Capture the cell that displays the provided text and extract its [X, Y] central coordinate. 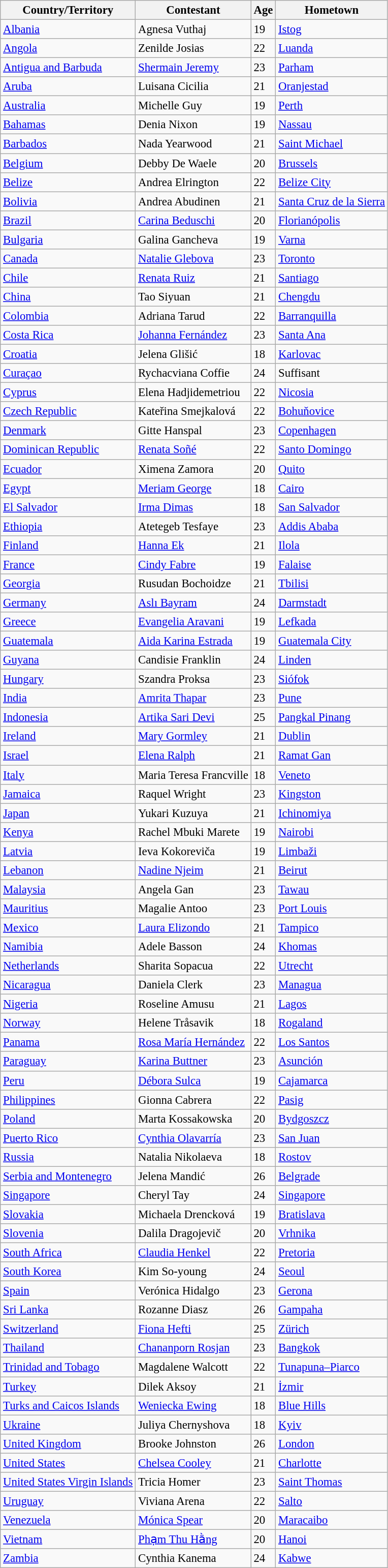
Ukraine [68, 1425]
Débora Sulca [193, 1080]
Varna [332, 239]
Santa Ana [332, 335]
Rozanne Diasz [193, 1310]
Pangkal Pinang [332, 717]
Yukari Kuzuya [193, 813]
Tampico [332, 927]
Candisie Franklin [193, 660]
Tricia Homer [193, 1482]
Phạm Thu Hằng [193, 1539]
Egypt [68, 488]
Mary Gormley [193, 737]
Nada Yearwood [193, 144]
Brooke Johnston [193, 1443]
Gionna Cabrera [193, 1100]
Netherlands [68, 966]
Daniela Clerk [193, 985]
Addis Ababa [332, 526]
Barbados [68, 144]
Guatemala [68, 641]
Laura Elizondo [193, 927]
Chengdu [332, 297]
Maracaibo [332, 1520]
Claudia Henkel [193, 1253]
Falaise [332, 564]
Sharita Sopacua [193, 966]
Venezuela [68, 1520]
Pasig [332, 1100]
Bangkok [332, 1348]
Nicaragua [68, 985]
Cajamarca [332, 1080]
Rogaland [332, 1023]
Veneto [332, 775]
San Salvador [332, 507]
Luanda [332, 48]
London [332, 1443]
Zambia [68, 1558]
Dublin [332, 737]
Verónica Hidalgo [193, 1291]
Hanna Ek [193, 546]
Barranquilla [332, 316]
Denia Nixon [193, 125]
Weniecka Ewing [193, 1405]
China [68, 297]
Tbilisi [332, 584]
Santa Cruz de la Sierra [332, 201]
Salto [332, 1501]
Rosa María Hernández [193, 1042]
Belize [68, 182]
Darmstadt [332, 602]
Nicosia [332, 393]
Beirut [332, 870]
Aslı Bayram [193, 602]
Ieva Kokoreviča [193, 851]
Pretoria [332, 1253]
Indonesia [68, 717]
Elena Hadjidemetriou [193, 393]
Contestant [193, 10]
Poland [68, 1119]
Natalie Glebova [193, 259]
Ireland [68, 737]
Cyprus [68, 393]
Vrhnika [332, 1233]
Johanna Fernández [193, 335]
Cindy Fabre [193, 564]
Chananporn Rosjan [193, 1348]
South Africa [68, 1253]
Tunapuna–Piarco [332, 1367]
Dominican Republic [68, 450]
Aruba [68, 86]
Port Louis [332, 909]
San Juan [332, 1138]
Nadine Njeim [193, 870]
Adriana Tarud [193, 316]
Bulgaria [68, 239]
Paraguay [68, 1062]
Andrea Abudinen [193, 201]
Denmark [68, 431]
Belize City [332, 182]
Luisana Cicilia [193, 86]
Kateřina Smejkalová [193, 411]
Bydgoszcz [332, 1119]
Linden [332, 660]
Georgia [68, 584]
Perth [332, 106]
Helene Tråsavik [193, 1023]
Panama [68, 1042]
Seoul [332, 1272]
Angela Gan [193, 889]
Cynthia Olavarría [193, 1138]
Galina Gancheva [193, 239]
Guatemala City [332, 641]
Blue Hills [332, 1405]
Greece [68, 622]
Parham [332, 68]
Amrita Thapar [193, 698]
Lebanon [68, 870]
Jamaica [68, 794]
Serbia and Montenegro [68, 1176]
Khomas [332, 947]
Rychacviana Coffie [193, 373]
Toronto [332, 259]
Jelena Glišić [193, 354]
United States Virgin Islands [68, 1482]
Renata Ruiz [193, 278]
Dalila Dragojevič [193, 1233]
Ximena Zamora [193, 469]
Mónica Spear [193, 1520]
Magdalene Walcott [193, 1367]
Florianópolis [332, 220]
Shermain Jeremy [193, 68]
Mexico [68, 927]
Namibia [68, 947]
Zürich [332, 1329]
Switzerland [68, 1329]
İzmir [332, 1386]
United States [68, 1463]
Raquel Wright [193, 794]
Germany [68, 602]
Marta Kossakowska [193, 1119]
Russia [68, 1157]
Finland [68, 546]
Brazil [68, 220]
Lefkada [332, 622]
Vietnam [68, 1539]
Los Santos [332, 1042]
Viviana Arena [193, 1501]
Gampaha [332, 1310]
Santiago [332, 278]
Bahamas [68, 125]
Slovakia [68, 1214]
Turks and Caicos Islands [68, 1405]
Charlotte [332, 1463]
Hungary [68, 679]
Zenilde Josias [193, 48]
Renata Soñé [193, 450]
Istog [332, 29]
Juliya Chernyshova [193, 1425]
Utrecht [332, 966]
Oranjestad [332, 86]
Bratislava [332, 1214]
Nassau [332, 125]
Kingston [332, 794]
Belgium [68, 163]
Guyana [68, 660]
Bolivia [68, 201]
Age [263, 10]
Karina Buttner [193, 1062]
Andrea Elrington [193, 182]
Michelle Guy [193, 106]
Antigua and Barbuda [68, 68]
Albania [68, 29]
Ethiopia [68, 526]
Magalie Antoo [193, 909]
Colombia [68, 316]
Lagos [332, 1004]
Ichinomiya [332, 813]
Gitte Hanspal [193, 431]
Philippines [68, 1100]
Michaela Drencková [193, 1214]
Malaysia [68, 889]
Santo Domingo [332, 450]
Israel [68, 756]
Evangelia Aravani [193, 622]
Irma Dimas [193, 507]
Rusudan Bochoidze [193, 584]
Meriam George [193, 488]
Tawau [332, 889]
Curaçao [68, 373]
El Salvador [68, 507]
Rachel Mbuki Marete [193, 832]
Jelena Mandić [193, 1176]
Puerto Rico [68, 1138]
Saint Thomas [332, 1482]
Debby De Waele [193, 163]
United Kingdom [68, 1443]
Chelsea Cooley [193, 1463]
Latvia [68, 851]
Karlovac [332, 354]
Angola [68, 48]
Suffisant [332, 373]
Saint Michael [332, 144]
Country/Territory [68, 10]
India [68, 698]
Slovenia [68, 1233]
Nigeria [68, 1004]
Limbaži [332, 851]
Managua [332, 985]
South Korea [68, 1272]
Quito [332, 469]
Chile [68, 278]
Aida Karina Estrada [193, 641]
Czech Republic [68, 411]
Adele Basson [193, 947]
Natalia Nikolaeva [193, 1157]
Peru [68, 1080]
Mauritius [68, 909]
Costa Rica [68, 335]
Kim So-young [193, 1272]
France [68, 564]
Uruguay [68, 1501]
Trinidad and Tobago [68, 1367]
Elena Ralph [193, 756]
Brussels [332, 163]
Spain [68, 1291]
Cairo [332, 488]
Gerona [332, 1291]
Copenhagen [332, 431]
Ilola [332, 546]
Cheryl Tay [193, 1195]
Agnesa Vuthaj [193, 29]
Kenya [68, 832]
Maria Teresa Francville [193, 775]
Artika Sari Devi [193, 717]
Asunción [332, 1062]
Hometown [332, 10]
Pune [332, 698]
Japan [68, 813]
Nairobi [332, 832]
Turkey [68, 1386]
Rostov [332, 1157]
Canada [68, 259]
Kyiv [332, 1425]
Norway [68, 1023]
Australia [68, 106]
Tao Siyuan [193, 297]
Thailand [68, 1348]
Atetegeb Tesfaye [193, 526]
Fiona Hefti [193, 1329]
Cynthia Kanema [193, 1558]
Italy [68, 775]
Ecuador [68, 469]
Sri Lanka [68, 1310]
Siófok [332, 679]
Belgrade [332, 1176]
Szandra Proksa [193, 679]
Bohuňovice [332, 411]
Dilek Aksoy [193, 1386]
Kabwe [332, 1558]
Roseline Amusu [193, 1004]
Hanoi [332, 1539]
Ramat Gan [332, 756]
Carina Beduschi [193, 220]
Croatia [68, 354]
